Locate the cell with the specified text and output its [X, Y] center coordinate. 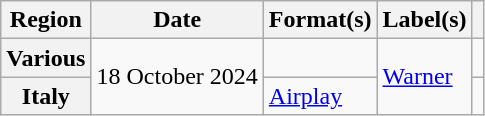
Italy [46, 96]
Various [46, 58]
18 October 2024 [177, 77]
Format(s) [320, 20]
Region [46, 20]
Warner [424, 77]
Date [177, 20]
Airplay [320, 96]
Label(s) [424, 20]
